Identify which cell holds the provided text, then report its [X, Y] central coordinate. 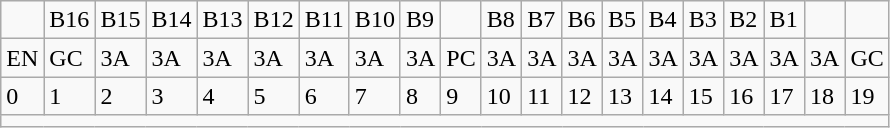
B12 [274, 20]
B8 [501, 20]
5 [274, 96]
B5 [622, 20]
13 [622, 96]
B14 [172, 20]
EN [22, 58]
B6 [582, 20]
B3 [703, 20]
10 [501, 96]
2 [120, 96]
B9 [420, 20]
9 [461, 96]
B4 [663, 20]
1 [70, 96]
B15 [120, 20]
7 [374, 96]
12 [582, 96]
19 [867, 96]
B2 [744, 20]
8 [420, 96]
B11 [324, 20]
4 [222, 96]
17 [784, 96]
14 [663, 96]
PC [461, 58]
6 [324, 96]
B16 [70, 20]
B13 [222, 20]
B7 [542, 20]
16 [744, 96]
11 [542, 96]
3 [172, 96]
0 [22, 96]
15 [703, 96]
18 [824, 96]
B10 [374, 20]
B1 [784, 20]
